Return the [x, y] coordinate for the center point of the cell that contains the specified text.  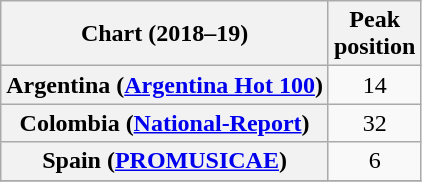
Peakposition [374, 34]
Colombia (National-Report) [165, 123]
Chart (2018–19) [165, 34]
Spain (PROMUSICAE) [165, 161]
32 [374, 123]
Argentina (Argentina Hot 100) [165, 85]
6 [374, 161]
14 [374, 85]
